Search for the cell housing the specified text and yield its [X, Y] center coordinate. 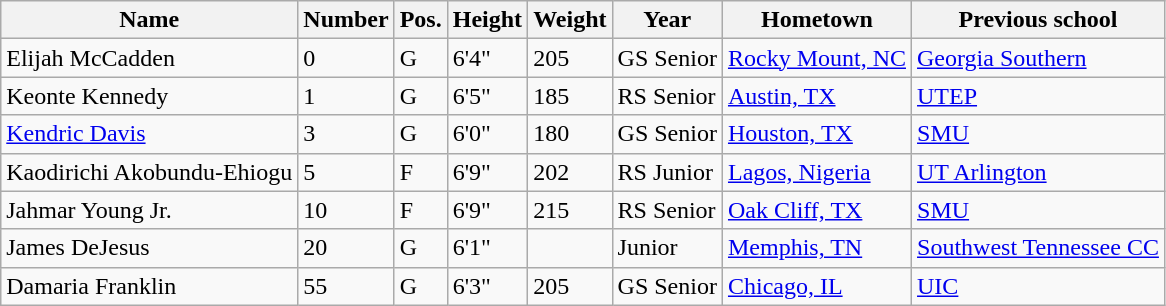
RS Junior [667, 172]
James DeJesus [150, 248]
Houston, TX [816, 134]
Weight [570, 20]
Memphis, TN [816, 248]
6'3" [487, 286]
Number [346, 20]
Damaria Franklin [150, 286]
Elijah McCadden [150, 58]
10 [346, 210]
3 [346, 134]
180 [570, 134]
20 [346, 248]
Oak Cliff, TX [816, 210]
Keonte Kennedy [150, 96]
202 [570, 172]
Name [150, 20]
6'1" [487, 248]
Hometown [816, 20]
Height [487, 20]
Georgia Southern [1038, 58]
5 [346, 172]
UIC [1038, 286]
UTEP [1038, 96]
55 [346, 286]
Rocky Mount, NC [816, 58]
Jahmar Young Jr. [150, 210]
215 [570, 210]
6'4" [487, 58]
6'5" [487, 96]
UT Arlington [1038, 172]
Southwest Tennessee CC [1038, 248]
Kendric Davis [150, 134]
Austin, TX [816, 96]
Year [667, 20]
Kaodirichi Akobundu-Ehiogu [150, 172]
6'0" [487, 134]
Pos. [420, 20]
185 [570, 96]
0 [346, 58]
1 [346, 96]
Chicago, IL [816, 286]
Lagos, Nigeria [816, 172]
Previous school [1038, 20]
Junior [667, 248]
